Return (x, y) of the center of cell containing provided text 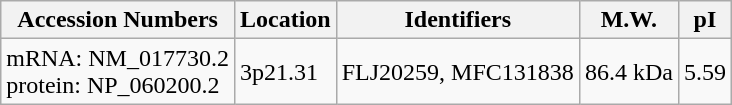
mRNA: NM_017730.2protein: NP_060200.2 (118, 72)
86.4 kDa (628, 72)
Accession Numbers (118, 20)
5.59 (704, 72)
3p21.31 (285, 72)
FLJ20259, MFC131838 (458, 72)
Location (285, 20)
M.W. (628, 20)
Identifiers (458, 20)
pI (704, 20)
